Pinpoint the cell where the given text exists, returning its [X, Y] midpoint coordinate. 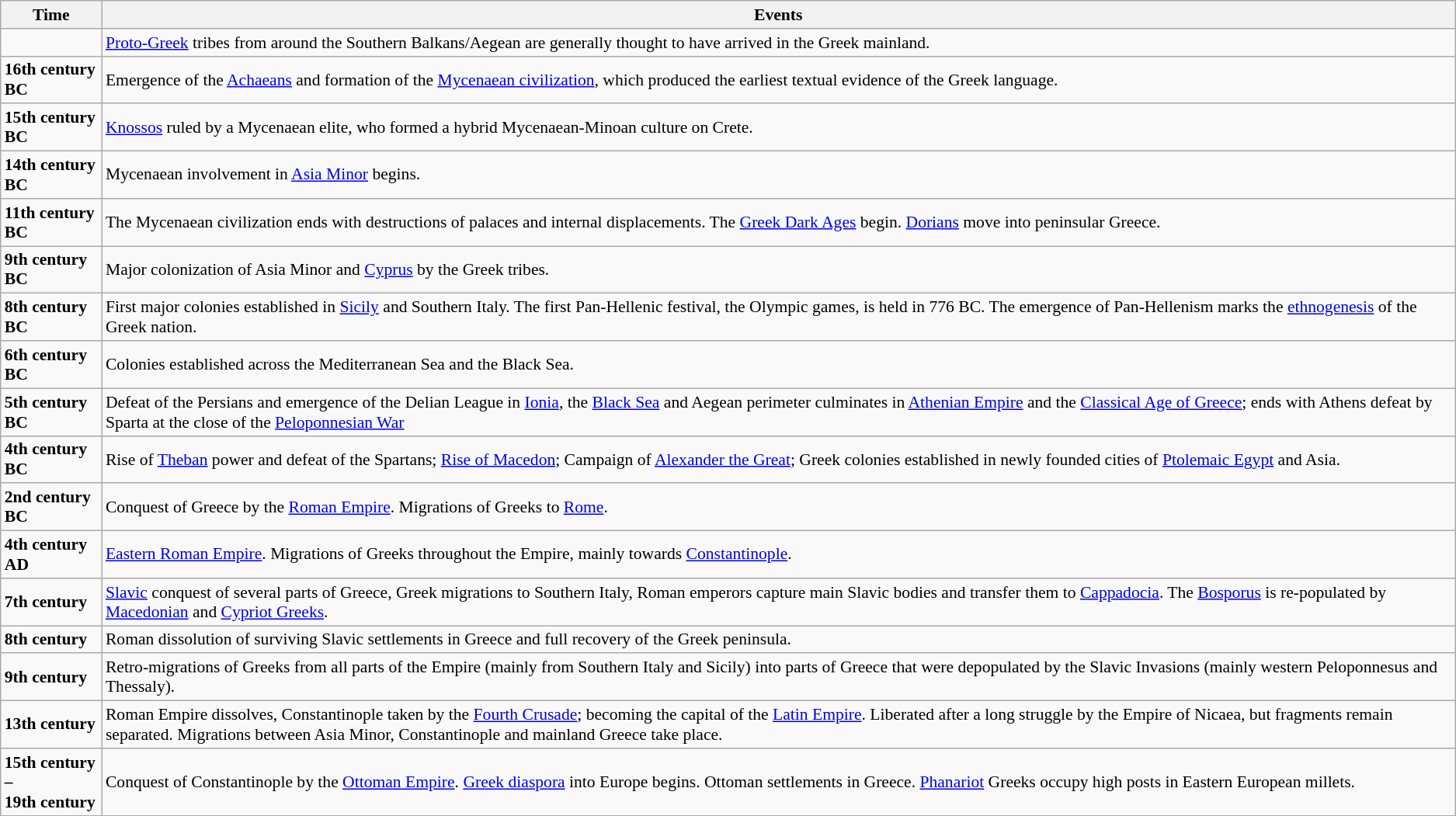
8th century BC [51, 317]
Mycenaean involvement in Asia Minor begins. [778, 175]
Eastern Roman Empire. Migrations of Greeks throughout the Empire, mainly towards Constantinople. [778, 554]
Roman dissolution of surviving Slavic settlements in Greece and full recovery of the Greek peninsula. [778, 640]
4th century AD [51, 554]
Time [51, 15]
14th century BC [51, 175]
15th century –19th century [51, 783]
Colonies established across the Mediterranean Sea and the Black Sea. [778, 365]
Major colonization of Asia Minor and Cyprus by the Greek tribes. [778, 270]
Emergence of the Achaeans and formation of the Mycenaean civilization, which produced the earliest textual evidence of the Greek language. [778, 79]
13th century [51, 725]
Proto-Greek tribes from around the Southern Balkans/Aegean are generally thought to have arrived in the Greek mainland. [778, 43]
Conquest of Greece by the Roman Empire. Migrations of Greeks to Rome. [778, 508]
6th century BC [51, 365]
9th century [51, 677]
8th century [51, 640]
5th century BC [51, 411]
Events [778, 15]
4th century BC [51, 460]
15th century BC [51, 127]
7th century [51, 602]
16th century BC [51, 79]
9th century BC [51, 270]
Knossos ruled by a Mycenaean elite, who formed a hybrid Mycenaean-Minoan culture on Crete. [778, 127]
11th century BC [51, 222]
2nd century BC [51, 508]
